Locate the cell with the specified text and output its [X, Y] center coordinate. 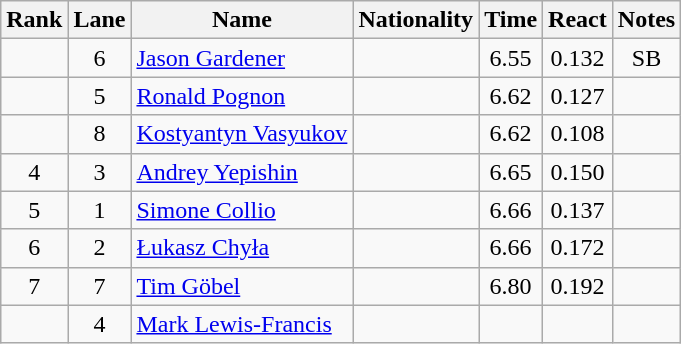
0.108 [578, 134]
8 [100, 134]
Ronald Pognon [242, 96]
Notes [646, 20]
3 [100, 172]
Tim Göbel [242, 286]
Jason Gardener [242, 58]
Mark Lewis-Francis [242, 324]
6.80 [511, 286]
1 [100, 210]
Łukasz Chyła [242, 248]
0.172 [578, 248]
6.65 [511, 172]
Time [511, 20]
Name [242, 20]
0.150 [578, 172]
Lane [100, 20]
6.55 [511, 58]
Nationality [416, 20]
0.192 [578, 286]
SB [646, 58]
0.137 [578, 210]
Andrey Yepishin [242, 172]
Kostyantyn Vasyukov [242, 134]
2 [100, 248]
Rank [34, 20]
0.127 [578, 96]
React [578, 20]
Simone Collio [242, 210]
0.132 [578, 58]
